Find where the given text appears and provide that cell's center as (x, y) coordinate. 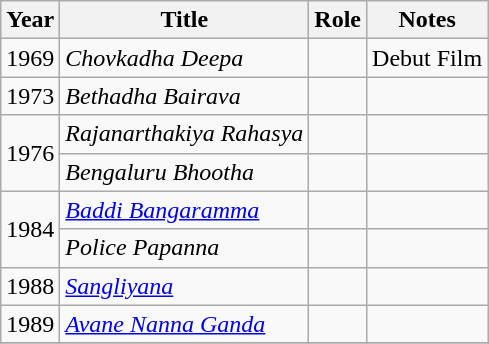
Bengaluru Bhootha (184, 172)
Debut Film (428, 58)
Role (338, 20)
Year (30, 20)
1969 (30, 58)
Police Papanna (184, 248)
Bethadha Bairava (184, 96)
1973 (30, 96)
Avane Nanna Ganda (184, 324)
Notes (428, 20)
Chovkadha Deepa (184, 58)
1976 (30, 153)
1989 (30, 324)
Sangliyana (184, 286)
Title (184, 20)
Rajanarthakiya Rahasya (184, 134)
1988 (30, 286)
1984 (30, 229)
Baddi Bangaramma (184, 210)
